Locate the cell with the specified text and output its [x, y] center coordinate. 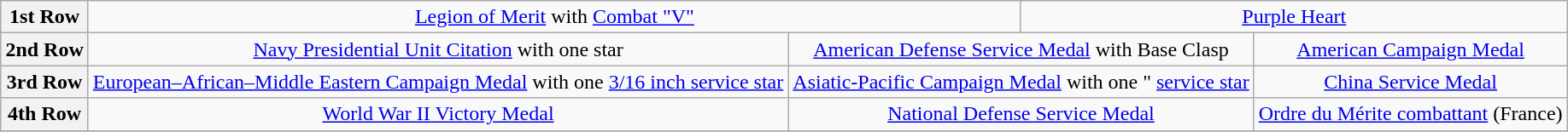
Purple Heart [1294, 17]
American Campaign Medal [1411, 49]
Legion of Merit with Combat "V" [554, 17]
World War II Victory Medal [437, 114]
National Defense Service Medal [1021, 114]
3rd Row [44, 82]
2nd Row [44, 49]
Navy Presidential Unit Citation with one star [437, 49]
American Defense Service Medal with Base Clasp [1021, 49]
Asiatic-Pacific Campaign Medal with one " service star [1021, 82]
4th Row [44, 114]
Ordre du Mérite combattant (France) [1411, 114]
European–African–Middle Eastern Campaign Medal with one 3/16 inch service star [437, 82]
China Service Medal [1411, 82]
1st Row [44, 17]
